Pinpoint the cell where the given text exists, returning its (X, Y) midpoint coordinate. 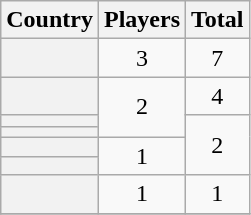
Players (142, 20)
Country (50, 20)
3 (142, 58)
4 (218, 96)
Total (218, 20)
7 (218, 58)
